Scan for the cell matching the given text and deliver its (x, y) coordinate at center. 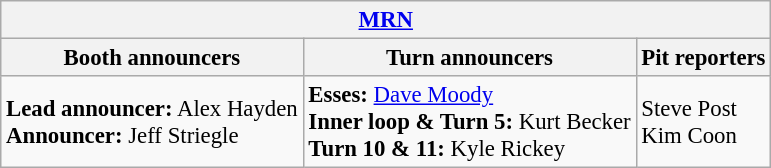
Pit reporters (704, 58)
Turn announcers (470, 58)
Esses: Dave Moody Inner loop & Turn 5: Kurt BeckerTurn 10 & 11: Kyle Rickey (470, 122)
Lead announcer: Alex HaydenAnnouncer: Jeff Striegle (152, 122)
Booth announcers (152, 58)
Steve PostKim Coon (704, 122)
MRN (386, 20)
